From the cell containing the given text, extract its center point as [x, y] coordinate. 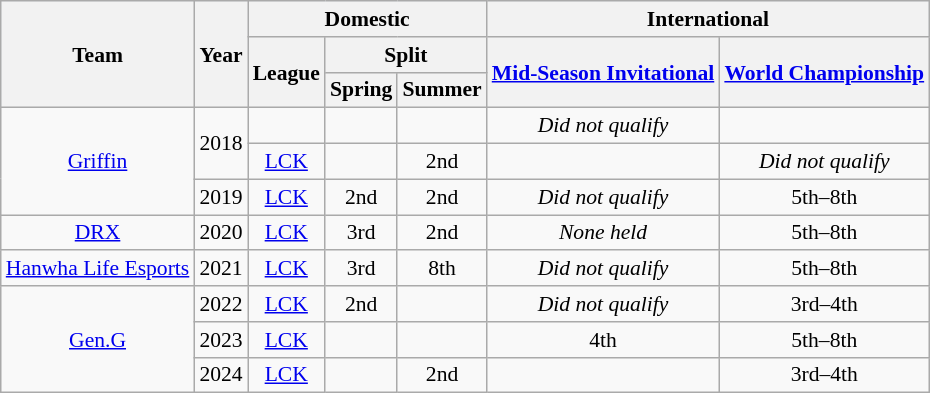
2019 [220, 197]
Split [406, 55]
None held [604, 233]
Mid-Season Invitational [604, 72]
2023 [220, 340]
International [708, 19]
2018 [220, 144]
2024 [220, 375]
DRX [98, 233]
2022 [220, 304]
4th [604, 340]
Spring [362, 90]
Griffin [98, 162]
Summer [442, 90]
2021 [220, 269]
Year [220, 54]
Team [98, 54]
League [286, 72]
2020 [220, 233]
Domestic [368, 19]
World Championship [824, 72]
Gen.G [98, 340]
Hanwha Life Esports [98, 269]
8th [442, 269]
